Output the (X, Y) coordinate of the center of the cell containing the given text.  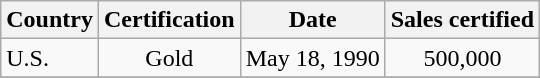
U.S. (50, 58)
Sales certified (462, 20)
Date (312, 20)
May 18, 1990 (312, 58)
Certification (169, 20)
Country (50, 20)
Gold (169, 58)
500,000 (462, 58)
